From the cell containing the given text, extract its center point as (x, y) coordinate. 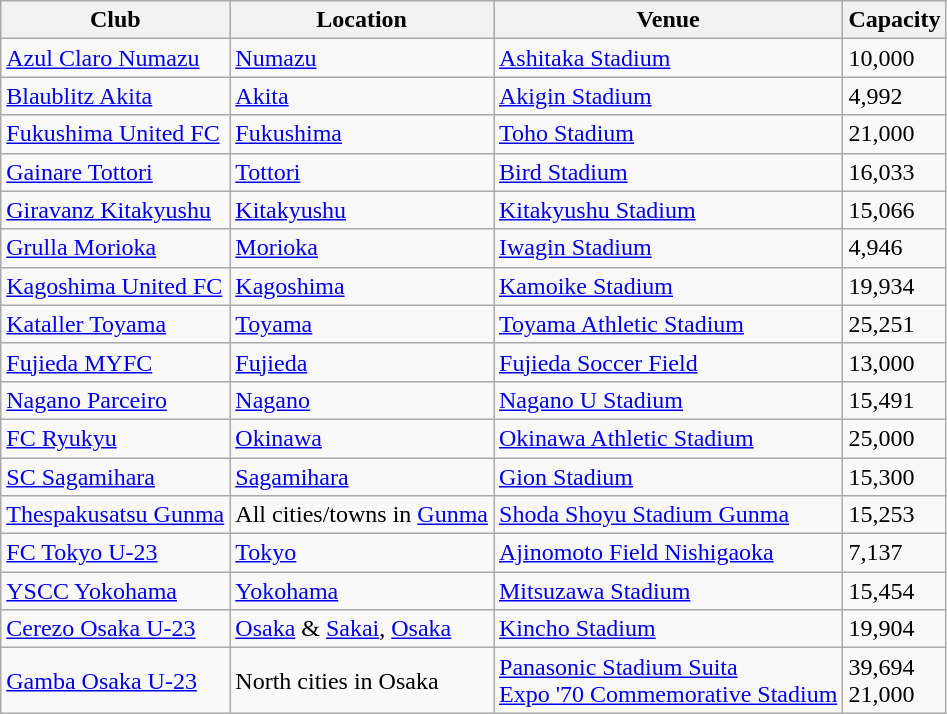
Ajinomoto Field Nishigaoka (668, 553)
39,69421,000 (894, 680)
19,904 (894, 629)
Mitsuzawa Stadium (668, 591)
Kagoshima United FC (116, 286)
Kitakyushu Stadium (668, 210)
15,253 (894, 515)
Kincho Stadium (668, 629)
Grulla Morioka (116, 248)
Toyama (362, 324)
Nagano (362, 400)
FC Tokyo U-23 (116, 553)
Toyama Athletic Stadium (668, 324)
Fujieda MYFC (116, 362)
Tottori (362, 172)
Blaublitz Akita (116, 96)
Yokohama (362, 591)
Azul Claro Numazu (116, 58)
Fujieda Soccer Field (668, 362)
Shoda Shoyu Stadium Gunma (668, 515)
Club (116, 20)
Tokyo (362, 553)
15,300 (894, 477)
Panasonic Stadium SuitaExpo '70 Commemorative Stadium (668, 680)
YSCC Yokohama (116, 591)
10,000 (894, 58)
Numazu (362, 58)
Morioka (362, 248)
15,491 (894, 400)
Fukushima (362, 134)
Cerezo Osaka U-23 (116, 629)
FC Ryukyu (116, 438)
Thespakusatsu Gunma (116, 515)
19,934 (894, 286)
Kataller Toyama (116, 324)
13,000 (894, 362)
Fukushima United FC (116, 134)
21,000 (894, 134)
Ashitaka Stadium (668, 58)
7,137 (894, 553)
Capacity (894, 20)
Fujieda (362, 362)
16,033 (894, 172)
15,066 (894, 210)
Akigin Stadium (668, 96)
Gamba Osaka U-23 (116, 680)
25,000 (894, 438)
15,454 (894, 591)
Toho Stadium (668, 134)
Bird Stadium (668, 172)
Gainare Tottori (116, 172)
Nagano Parceiro (116, 400)
Iwagin Stadium (668, 248)
North cities in Osaka (362, 680)
Sagamihara (362, 477)
All cities/towns in Gunma (362, 515)
4,946 (894, 248)
Gion Stadium (668, 477)
Akita (362, 96)
Osaka & Sakai, Osaka (362, 629)
Nagano U Stadium (668, 400)
Kitakyushu (362, 210)
Okinawa (362, 438)
SC Sagamihara (116, 477)
4,992 (894, 96)
25,251 (894, 324)
Kamoike Stadium (668, 286)
Kagoshima (362, 286)
Location (362, 20)
Giravanz Kitakyushu (116, 210)
Venue (668, 20)
Okinawa Athletic Stadium (668, 438)
